Return (x, y) of the center of cell containing provided text 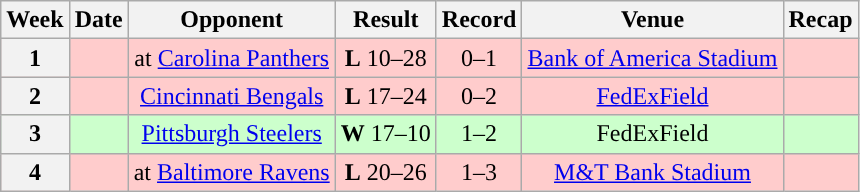
0–1 (479, 58)
L 10–28 (386, 58)
Recap (820, 20)
1–2 (479, 134)
2 (35, 96)
L 20–26 (386, 172)
L 17–24 (386, 96)
0–2 (479, 96)
Pittsburgh Steelers (232, 134)
Bank of America Stadium (652, 58)
Date (98, 20)
1–3 (479, 172)
W 17–10 (386, 134)
4 (35, 172)
Venue (652, 20)
1 (35, 58)
Week (35, 20)
at Baltimore Ravens (232, 172)
Opponent (232, 20)
Result (386, 20)
at Carolina Panthers (232, 58)
3 (35, 134)
Cincinnati Bengals (232, 96)
M&T Bank Stadium (652, 172)
Record (479, 20)
